Locate the cell with the specified text and output its (x, y) center coordinate. 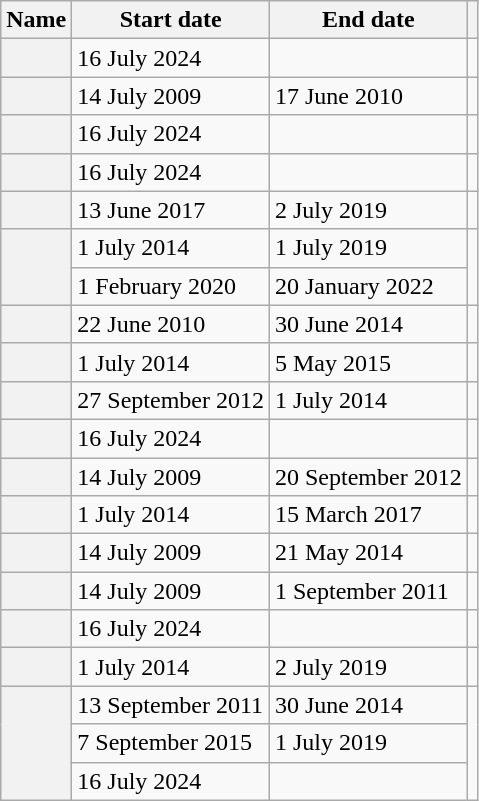
15 March 2017 (368, 515)
1 February 2020 (171, 286)
End date (368, 20)
Start date (171, 20)
Name (36, 20)
5 May 2015 (368, 362)
1 September 2011 (368, 591)
27 September 2012 (171, 400)
20 September 2012 (368, 477)
21 May 2014 (368, 553)
22 June 2010 (171, 324)
13 September 2011 (171, 705)
7 September 2015 (171, 743)
13 June 2017 (171, 210)
20 January 2022 (368, 286)
17 June 2010 (368, 96)
